Return the (X, Y) coordinate for the center point of the cell that contains the specified text.  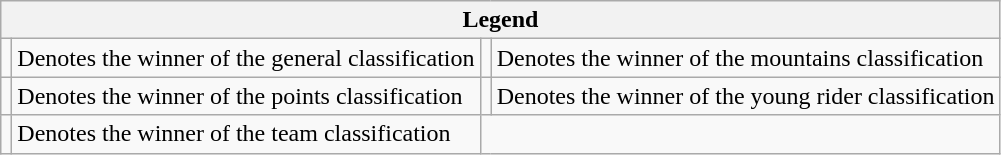
Denotes the winner of the general classification (246, 58)
Denotes the winner of the mountains classification (746, 58)
Legend (500, 20)
Denotes the winner of the team classification (246, 134)
Denotes the winner of the points classification (246, 96)
Denotes the winner of the young rider classification (746, 96)
